Output the (X, Y) coordinate of the center of the cell containing the given text.  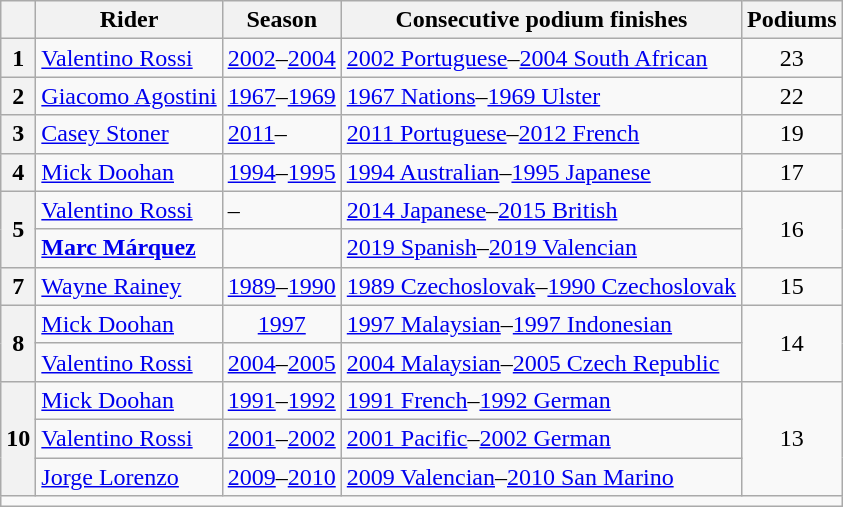
2009 Valencian–2010 San Marino (541, 477)
1967–1969 (282, 96)
4 (18, 172)
Marc Márquez (129, 248)
1991 French–1992 German (541, 400)
19 (792, 134)
Jorge Lorenzo (129, 477)
2004–2005 (282, 362)
2011– (282, 134)
8 (18, 343)
7 (18, 286)
1 (18, 58)
17 (792, 172)
13 (792, 438)
Giacomo Agostini (129, 96)
1989–1990 (282, 286)
2014 Japanese–2015 British (541, 210)
2009–2010 (282, 477)
Rider (129, 20)
14 (792, 343)
1997 Malaysian–1997 Indonesian (541, 324)
22 (792, 96)
2011 Portuguese–2012 French (541, 134)
Wayne Rainey (129, 286)
1997 (282, 324)
5 (18, 229)
2001 Pacific–2002 German (541, 438)
2002–2004 (282, 58)
1994 Australian–1995 Japanese (541, 172)
2019 Spanish–2019 Valencian (541, 248)
23 (792, 58)
Season (282, 20)
2002 Portuguese–2004 South African (541, 58)
10 (18, 438)
1967 Nations–1969 Ulster (541, 96)
– (282, 210)
15 (792, 286)
3 (18, 134)
Consecutive podium finishes (541, 20)
1991–1992 (282, 400)
2001–2002 (282, 438)
1989 Czechoslovak–1990 Czechoslovak (541, 286)
1994–1995 (282, 172)
16 (792, 229)
2004 Malaysian–2005 Czech Republic (541, 362)
Casey Stoner (129, 134)
2 (18, 96)
Podiums (792, 20)
